Return [X, Y] of the center of cell containing provided text 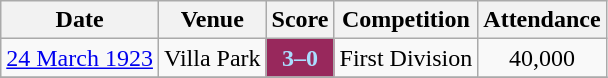
40,000 [542, 58]
Attendance [542, 20]
Score [300, 20]
Date [80, 20]
Competition [406, 20]
3–0 [300, 58]
24 March 1923 [80, 58]
Venue [212, 20]
First Division [406, 58]
Villa Park [212, 58]
